Provide the (x, y) coordinate of the cell's center where the given text is located.  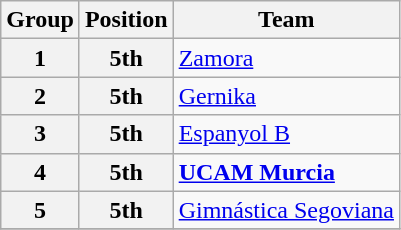
3 (40, 134)
1 (40, 58)
4 (40, 172)
Gimnástica Segoviana (286, 210)
2 (40, 96)
Group (40, 20)
5 (40, 210)
Position (126, 20)
Espanyol B (286, 134)
UCAM Murcia (286, 172)
Gernika (286, 96)
Team (286, 20)
Zamora (286, 58)
